Return the [x, y] coordinate for the center point of the cell that contains the specified text.  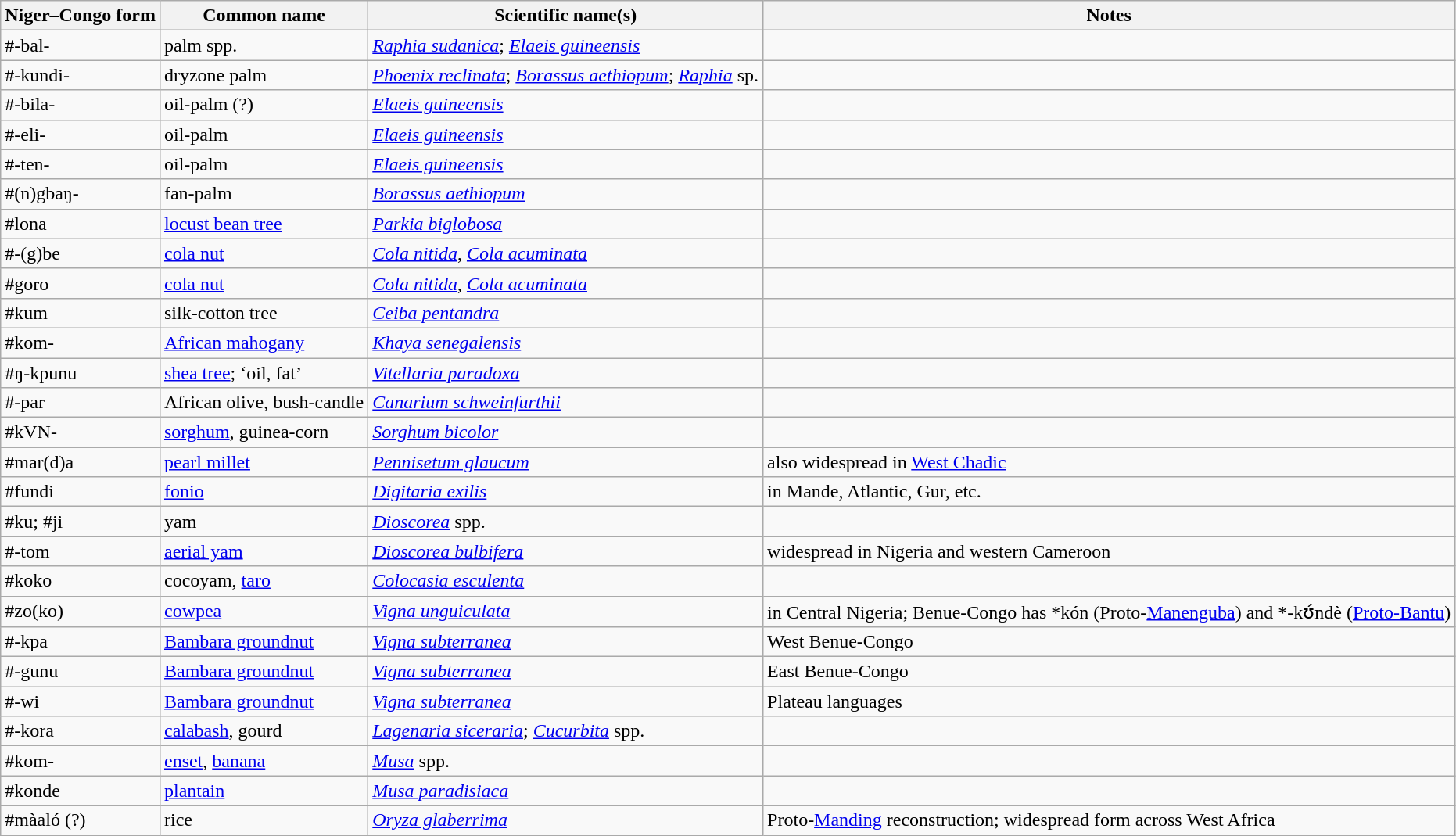
Parkia biglobosa [566, 224]
Notes [1109, 16]
aerial yam [264, 551]
East Benue-Congo [1109, 672]
Pennisetum glaucum [566, 462]
Ceiba pentandra [566, 313]
cocoyam, taro [264, 581]
African olive, bush-candle [264, 403]
#lona [81, 224]
#-par [81, 403]
dryzone palm [264, 75]
pearl millet [264, 462]
#-kpa [81, 642]
Musa paradisiaca [566, 791]
enset, banana [264, 761]
Scientific name(s) [566, 16]
oil-palm (?) [264, 105]
rice [264, 820]
#-gunu [81, 672]
plantain [264, 791]
#-eli- [81, 135]
fan-palm [264, 194]
West Benue-Congo [1109, 642]
Vitellaria paradoxa [566, 373]
Borassus aethiopum [566, 194]
fonio [264, 492]
shea tree; ‘oil, fat’ [264, 373]
Common name [264, 16]
#ŋ-kpunu [81, 373]
Dioscorea bulbifera [566, 551]
Oryza glaberrima [566, 820]
yam [264, 522]
#-ten- [81, 164]
palm spp. [264, 45]
Digitaria exilis [566, 492]
#goro [81, 283]
Vigna unguiculata [566, 612]
#kum [81, 313]
#màaló (?) [81, 820]
#mar(d)a [81, 462]
Phoenix reclinata; Borassus aethiopum; Raphia sp. [566, 75]
locust bean tree [264, 224]
#-kundi- [81, 75]
widespread in Nigeria and western Cameroon [1109, 551]
#-kora [81, 731]
Dioscorea spp. [566, 522]
Sorghum bicolor [566, 432]
Lagenaria siceraria; Cucurbita spp. [566, 731]
#-bila- [81, 105]
#ku; #ji [81, 522]
#koko [81, 581]
calabash, gourd [264, 731]
cowpea [264, 612]
African mahogany [264, 343]
Plateau languages [1109, 701]
Musa spp. [566, 761]
#fundi [81, 492]
Colocasia esculenta [566, 581]
in Central Nigeria; Benue-Congo has *kón (Proto-Manenguba) and *-kʊ́ndè (Proto-Bantu) [1109, 612]
Proto-Manding reconstruction; widespread form across West Africa [1109, 820]
sorghum, guinea-corn [264, 432]
silk-cotton tree [264, 313]
Niger–Congo form [81, 16]
in Mande, Atlantic, Gur, etc. [1109, 492]
#-bal- [81, 45]
#(n)gbaŋ- [81, 194]
Khaya senegalensis [566, 343]
#-wi [81, 701]
Canarium schweinfurthii [566, 403]
#konde [81, 791]
#-tom [81, 551]
#-(g)be [81, 253]
Raphia sudanica; Elaeis guineensis [566, 45]
#kVN- [81, 432]
#zo(ko) [81, 612]
also widespread in West Chadic [1109, 462]
